From the cell containing the given text, extract its center point as (X, Y) coordinate. 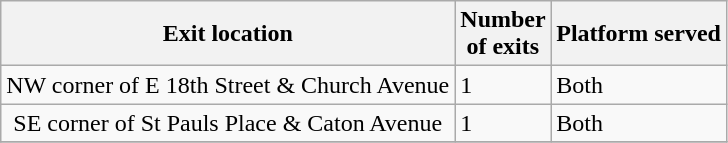
SE corner of St Pauls Place & Caton Avenue (228, 123)
NW corner of E 18th Street & Church Avenue (228, 85)
Platform served (639, 34)
Exit location (228, 34)
Number of exits (503, 34)
